Provide the [X, Y] coordinate of the cell's center where the given text is located.  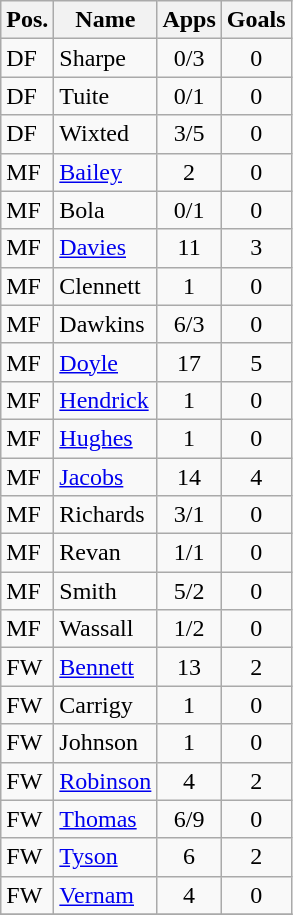
5 [256, 362]
Bola [106, 210]
Apps [189, 20]
Jacobs [106, 477]
Davies [106, 248]
Pos. [28, 20]
Name [106, 20]
Revan [106, 553]
3 [256, 248]
Bennett [106, 667]
Johnson [106, 743]
Bailey [106, 172]
Dawkins [106, 324]
Smith [106, 591]
Doyle [106, 362]
Thomas [106, 819]
17 [189, 362]
Wixted [106, 134]
1/1 [189, 553]
13 [189, 667]
Sharpe [106, 58]
3/5 [189, 134]
Clennett [106, 286]
11 [189, 248]
14 [189, 477]
6/3 [189, 324]
Goals [256, 20]
Hendrick [106, 400]
6 [189, 857]
Tyson [106, 857]
6/9 [189, 819]
5/2 [189, 591]
Tuite [106, 96]
3/1 [189, 515]
Robinson [106, 781]
Carrigy [106, 705]
Richards [106, 515]
Hughes [106, 438]
Vernam [106, 895]
1/2 [189, 629]
0/3 [189, 58]
Wassall [106, 629]
